Scan for the cell matching the given text and deliver its (X, Y) coordinate at center. 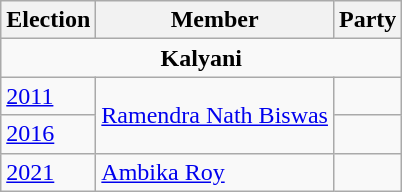
Party (367, 20)
2016 (48, 134)
2021 (48, 172)
Member (215, 20)
Kalyani (202, 58)
2011 (48, 96)
Ramendra Nath Biswas (215, 115)
Election (48, 20)
Ambika Roy (215, 172)
